For the text-containing cell, return its midpoint in (X, Y) coordinate format. 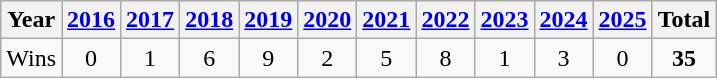
Year (32, 20)
2022 (446, 20)
Total (684, 20)
2018 (210, 20)
2025 (622, 20)
9 (268, 58)
6 (210, 58)
2024 (564, 20)
2020 (328, 20)
2023 (504, 20)
35 (684, 58)
2017 (150, 20)
Wins (32, 58)
5 (386, 58)
8 (446, 58)
2 (328, 58)
2016 (92, 20)
2021 (386, 20)
2019 (268, 20)
3 (564, 58)
